For the text-containing cell, return its midpoint in (X, Y) coordinate format. 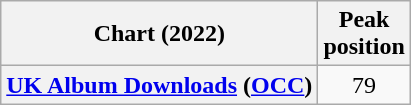
UK Album Downloads (OCC) (160, 85)
Peakposition (364, 34)
Chart (2022) (160, 34)
79 (364, 85)
